Determine the [X, Y] coordinate at the center of the cell enclosing the given text.  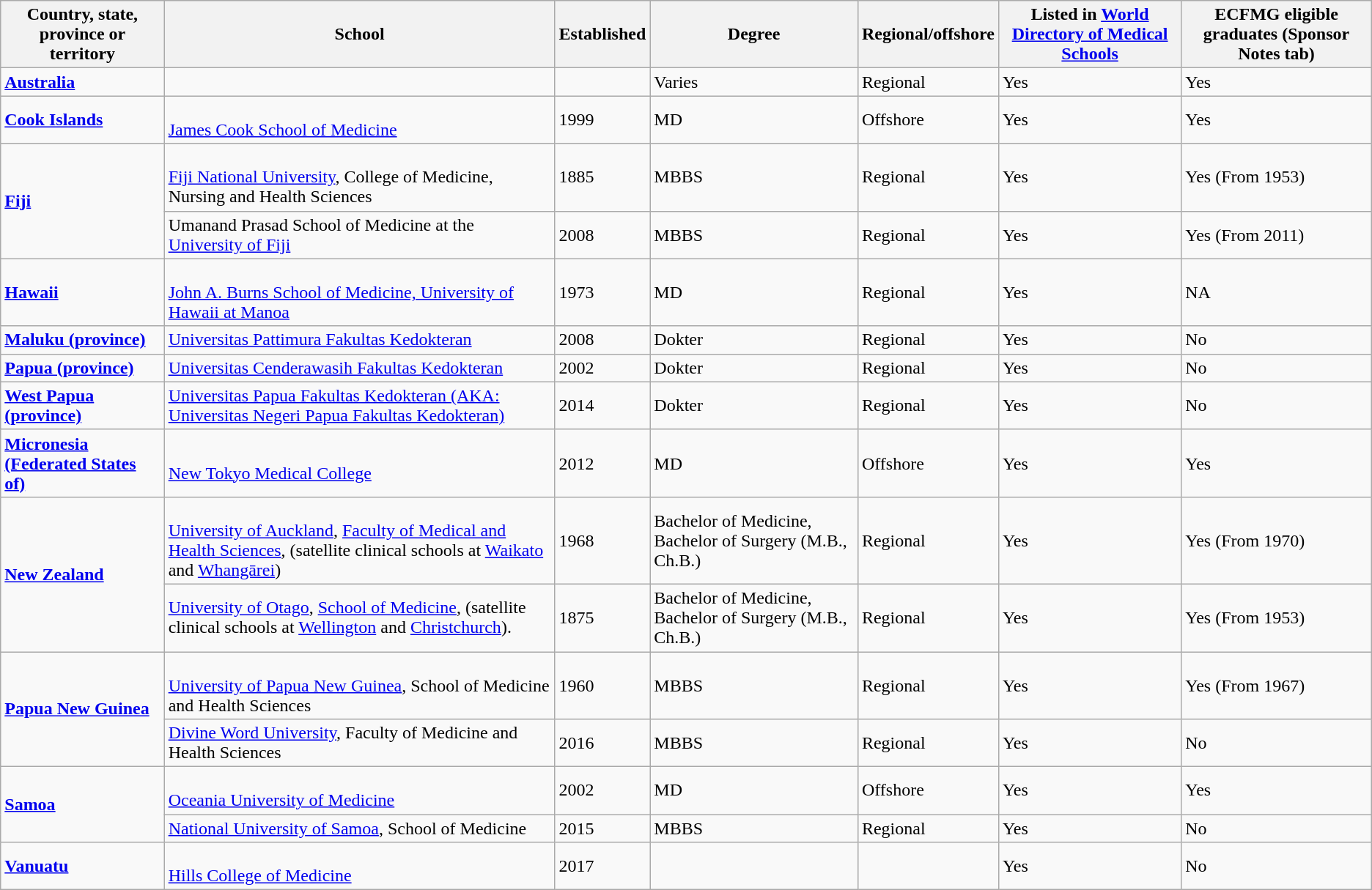
Micronesia (Federated States of) [82, 463]
2015 [602, 828]
1973 [602, 292]
Umanand Prasad School of Medicine at the University of Fiji [359, 234]
University of Otago, School of Medicine, (satellite clinical schools at Wellington and Christchurch). [359, 618]
University of Auckland, Faculty of Medical and Health Sciences, (satellite clinical schools at Waikato and Whangārei) [359, 541]
Varies [754, 82]
Divine Word University, Faculty of Medicine and Health Sciences [359, 743]
Hawaii [82, 292]
Maluku (province) [82, 340]
James Cook School of Medicine [359, 120]
2012 [602, 463]
Listed in World Directory of Medical Schools [1089, 34]
Hills College of Medicine [359, 866]
1999 [602, 120]
NA [1277, 292]
Yes (From 2011) [1277, 234]
John A. Burns School of Medicine, University of Hawaii at Manoa [359, 292]
Degree [754, 34]
National University of Samoa, School of Medicine [359, 828]
1960 [602, 686]
School [359, 34]
Oceania University of Medicine [359, 791]
Cook Islands [82, 120]
2016 [602, 743]
Universitas Cenderawasih Fakultas Kedokteran [359, 368]
1968 [602, 541]
Established [602, 34]
Fiji National University, College of Medicine, Nursing and Health Sciences [359, 177]
West Papua (province) [82, 406]
Yes (From 1967) [1277, 686]
1875 [602, 618]
1885 [602, 177]
University of Papua New Guinea, School of Medicine and Health Sciences [359, 686]
Samoa [82, 804]
Country, state, province or territory [82, 34]
New Zealand [82, 574]
Fiji [82, 201]
New Tokyo Medical College [359, 463]
Papua (province) [82, 368]
Vanuatu [82, 866]
2014 [602, 406]
Yes (From 1970) [1277, 541]
Universitas Papua Fakultas Kedokteran (AKA: Universitas Negeri Papua Fakultas Kedokteran) [359, 406]
Papua New Guinea [82, 709]
Australia [82, 82]
ECFMG eligible graduates (Sponsor Notes tab) [1277, 34]
2017 [602, 866]
Universitas Pattimura Fakultas Kedokteran [359, 340]
Regional/offshore [928, 34]
